Extract the (X, Y) coordinate from the center of the cell holding the provided text.  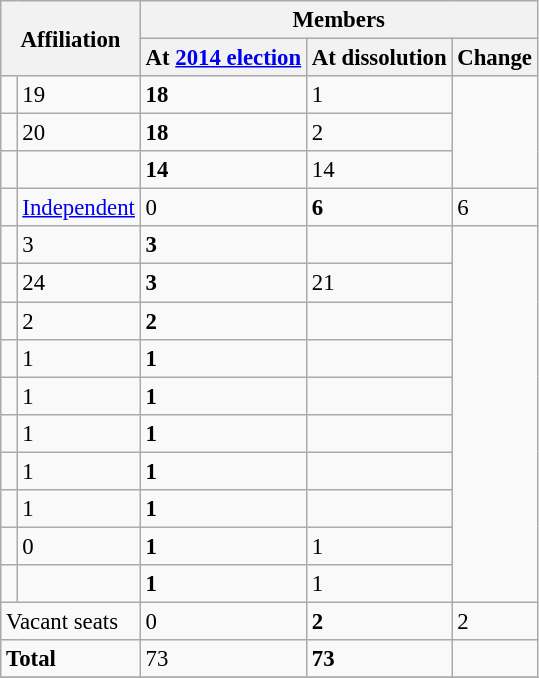
Total (70, 659)
Change (494, 58)
21 (378, 283)
24 (78, 283)
19 (78, 95)
At 2014 election (223, 58)
20 (78, 133)
Members (338, 20)
Affiliation (70, 38)
Vacant seats (70, 621)
At dissolution (378, 58)
Independent (78, 208)
